Scan for the cell matching the given text and deliver its [x, y] coordinate at center. 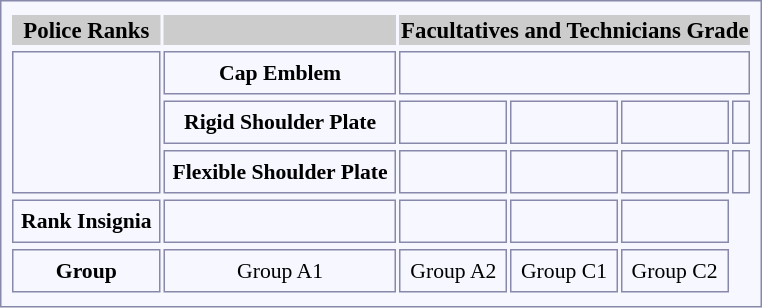
Group [86, 271]
Group C1 [564, 271]
Police Ranks [86, 30]
Cap Emblem [280, 73]
Flexible Shoulder Plate [280, 172]
Group C2 [675, 271]
Group A2 [454, 271]
Facultatives and Technicians Grade [575, 30]
Rigid Shoulder Plate [280, 122]
Rank Insignia [86, 222]
Group A1 [280, 271]
